Capture the cell that displays the provided text and extract its [X, Y] central coordinate. 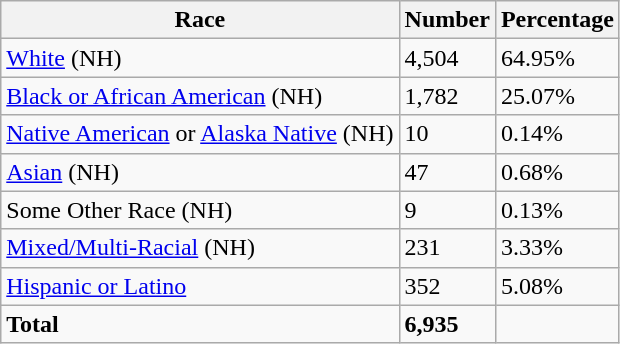
Percentage [557, 20]
Some Other Race (NH) [200, 210]
Number [447, 20]
231 [447, 248]
Black or African American (NH) [200, 96]
47 [447, 172]
Mixed/Multi-Racial (NH) [200, 248]
0.68% [557, 172]
4,504 [447, 58]
1,782 [447, 96]
64.95% [557, 58]
Asian (NH) [200, 172]
Hispanic or Latino [200, 286]
352 [447, 286]
9 [447, 210]
3.33% [557, 248]
6,935 [447, 324]
White (NH) [200, 58]
25.07% [557, 96]
5.08% [557, 286]
Race [200, 20]
Total [200, 324]
Native American or Alaska Native (NH) [200, 134]
0.13% [557, 210]
0.14% [557, 134]
10 [447, 134]
